Identify which cell holds the provided text, then report its [x, y] central coordinate. 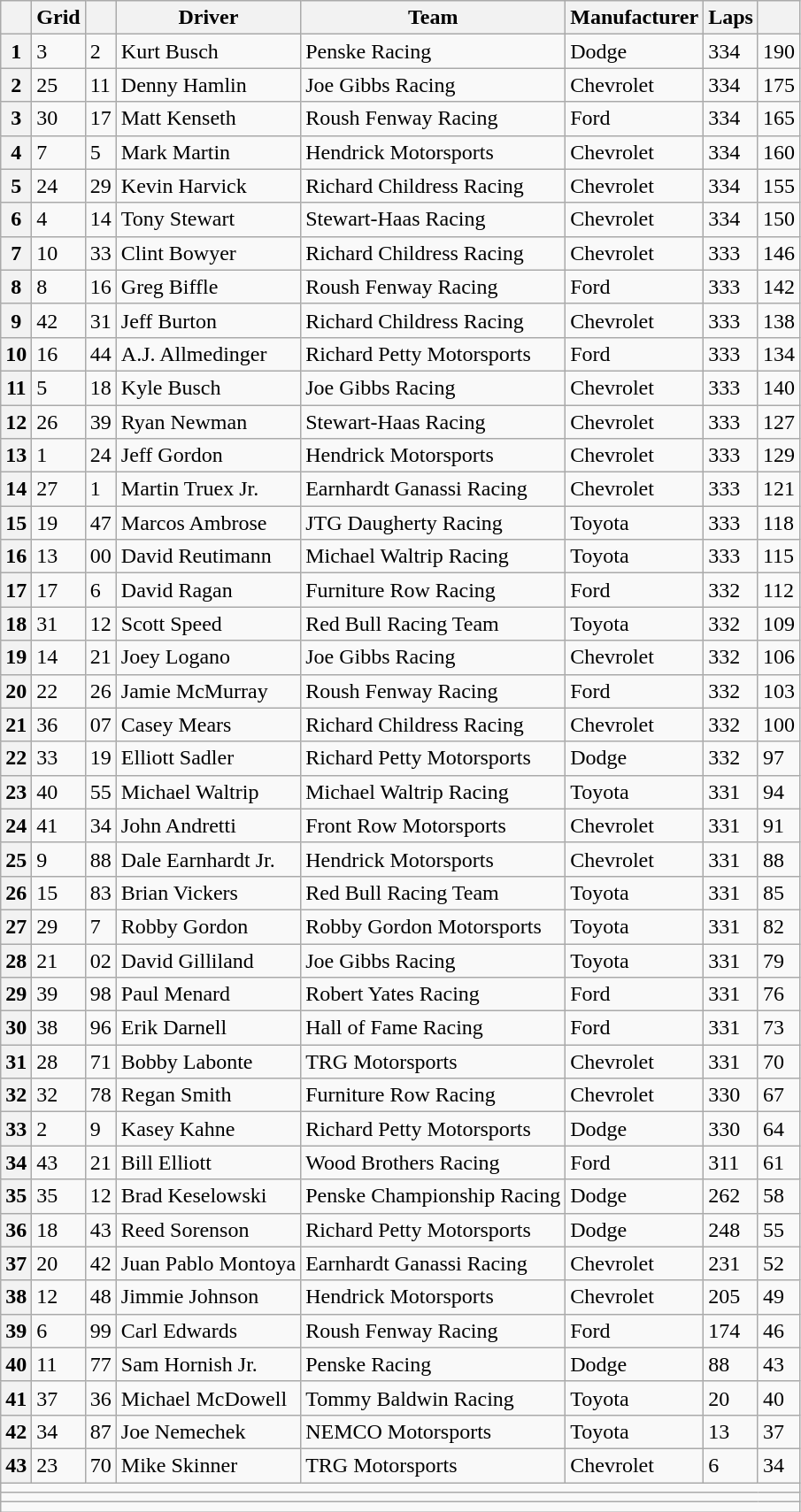
Erik Darnell [208, 1028]
99 [101, 1331]
311 [731, 1163]
Denny Hamlin [208, 85]
109 [779, 624]
Paul Menard [208, 994]
Marcos Ambrose [208, 523]
David Reutimann [208, 556]
85 [779, 893]
Brian Vickers [208, 893]
Michael Waltrip [208, 792]
140 [779, 388]
Juan Pablo Montoya [208, 1263]
67 [779, 1095]
Robert Yates Racing [434, 994]
Greg Biffle [208, 287]
Casey Mears [208, 725]
Martin Truex Jr. [208, 489]
NEMCO Motorsports [434, 1431]
112 [779, 590]
Joe Nemechek [208, 1431]
115 [779, 556]
58 [779, 1196]
262 [731, 1196]
165 [779, 119]
248 [731, 1230]
07 [101, 725]
John Andretti [208, 825]
46 [779, 1331]
97 [779, 758]
Brad Keselowski [208, 1196]
87 [101, 1431]
100 [779, 725]
78 [101, 1095]
Tommy Baldwin Racing [434, 1398]
118 [779, 523]
79 [779, 960]
JTG Daugherty Racing [434, 523]
Elliott Sadler [208, 758]
Jeff Gordon [208, 456]
Hall of Fame Racing [434, 1028]
73 [779, 1028]
82 [779, 926]
146 [779, 253]
52 [779, 1263]
174 [731, 1331]
Kevin Harvick [208, 186]
Driver [208, 18]
61 [779, 1163]
Kurt Busch [208, 51]
175 [779, 85]
Carl Edwards [208, 1331]
48 [101, 1297]
Scott Speed [208, 624]
Reed Sorenson [208, 1230]
Joey Logano [208, 657]
106 [779, 657]
47 [101, 523]
Front Row Motorsports [434, 825]
77 [101, 1364]
96 [101, 1028]
98 [101, 994]
Tony Stewart [208, 219]
Team [434, 18]
83 [101, 893]
44 [101, 354]
Jeff Burton [208, 320]
134 [779, 354]
Grid [58, 18]
49 [779, 1297]
David Ragan [208, 590]
150 [779, 219]
Penske Championship Racing [434, 1196]
155 [779, 186]
138 [779, 320]
Clint Bowyer [208, 253]
Bill Elliott [208, 1163]
Sam Hornish Jr. [208, 1364]
Michael McDowell [208, 1398]
121 [779, 489]
94 [779, 792]
Bobby Labonte [208, 1062]
00 [101, 556]
A.J. Allmedinger [208, 354]
Wood Brothers Racing [434, 1163]
Dale Earnhardt Jr. [208, 859]
127 [779, 422]
129 [779, 456]
Matt Kenseth [208, 119]
190 [779, 51]
Manufacturer [635, 18]
Robby Gordon [208, 926]
Robby Gordon Motorsports [434, 926]
Mike Skinner [208, 1465]
91 [779, 825]
Jimmie Johnson [208, 1297]
160 [779, 152]
David Gilliland [208, 960]
Kasey Kahne [208, 1129]
76 [779, 994]
Jamie McMurray [208, 691]
Laps [731, 18]
Regan Smith [208, 1095]
142 [779, 287]
64 [779, 1129]
71 [101, 1062]
Ryan Newman [208, 422]
205 [731, 1297]
Mark Martin [208, 152]
02 [101, 960]
231 [731, 1263]
Kyle Busch [208, 388]
103 [779, 691]
